Identify which cell holds the provided text, then report its [X, Y] central coordinate. 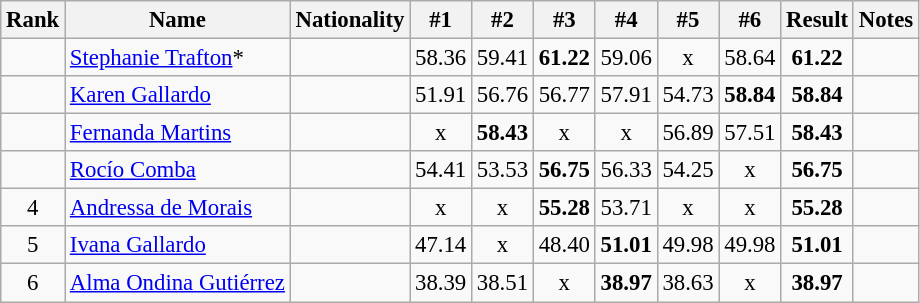
58.64 [750, 58]
51.91 [441, 95]
6 [33, 283]
Name [178, 20]
48.40 [564, 245]
Stephanie Trafton* [178, 58]
56.76 [503, 95]
47.14 [441, 245]
4 [33, 208]
54.25 [688, 170]
Alma Ondina Gutiérrez [178, 283]
38.51 [503, 283]
58.36 [441, 58]
54.73 [688, 95]
#5 [688, 20]
Nationality [350, 20]
Fernanda Martins [178, 133]
53.71 [626, 208]
Rank [33, 20]
Andressa de Morais [178, 208]
5 [33, 245]
Rocío Comba [178, 170]
#2 [503, 20]
59.06 [626, 58]
Notes [886, 20]
38.39 [441, 283]
#1 [441, 20]
#4 [626, 20]
56.89 [688, 133]
#3 [564, 20]
Karen Gallardo [178, 95]
38.63 [688, 283]
56.33 [626, 170]
Ivana Gallardo [178, 245]
Result [818, 20]
#6 [750, 20]
54.41 [441, 170]
59.41 [503, 58]
53.53 [503, 170]
57.91 [626, 95]
56.77 [564, 95]
57.51 [750, 133]
